Pinpoint the cell where the given text exists, returning its [x, y] midpoint coordinate. 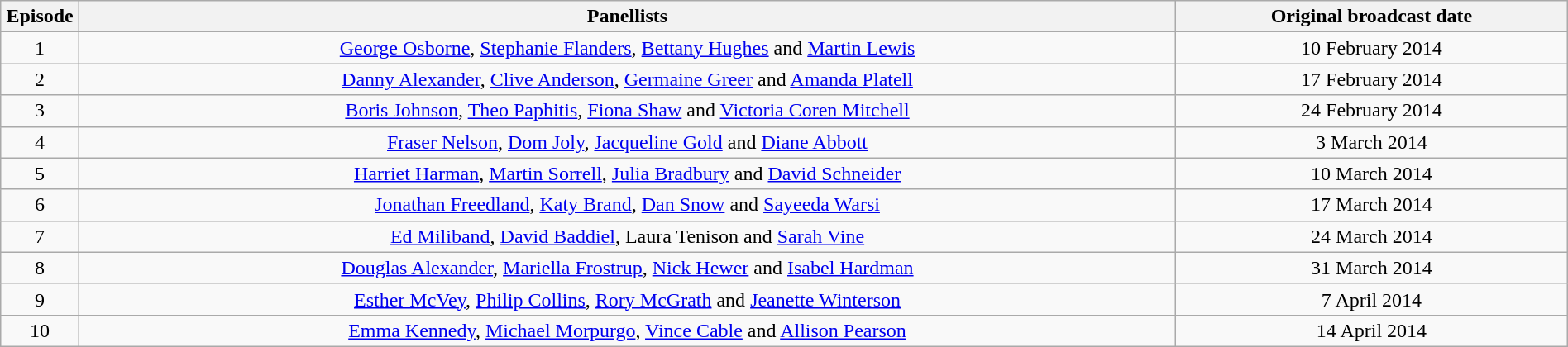
4 [40, 142]
17 February 2014 [1372, 79]
6 [40, 205]
George Osborne, Stephanie Flanders, Bettany Hughes and Martin Lewis [627, 48]
Jonathan Freedland, Katy Brand, Dan Snow and Sayeeda Warsi [627, 205]
Episode [40, 17]
1 [40, 48]
Boris Johnson, Theo Paphitis, Fiona Shaw and Victoria Coren Mitchell [627, 111]
Panellists [627, 17]
Original broadcast date [1372, 17]
Fraser Nelson, Dom Joly, Jacqueline Gold and Diane Abbott [627, 142]
Esther McVey, Philip Collins, Rory McGrath and Jeanette Winterson [627, 299]
3 March 2014 [1372, 142]
Emma Kennedy, Michael Morpurgo, Vince Cable and Allison Pearson [627, 330]
10 February 2014 [1372, 48]
9 [40, 299]
3 [40, 111]
Douglas Alexander, Mariella Frostrup, Nick Hewer and Isabel Hardman [627, 268]
Danny Alexander, Clive Anderson, Germaine Greer and Amanda Platell [627, 79]
14 April 2014 [1372, 330]
10 March 2014 [1372, 173]
Ed Miliband, David Baddiel, Laura Tenison and Sarah Vine [627, 236]
24 March 2014 [1372, 236]
17 March 2014 [1372, 205]
8 [40, 268]
10 [40, 330]
24 February 2014 [1372, 111]
5 [40, 173]
Harriet Harman, Martin Sorrell, Julia Bradbury and David Schneider [627, 173]
7 [40, 236]
7 April 2014 [1372, 299]
2 [40, 79]
31 March 2014 [1372, 268]
